Output the (X, Y) coordinate of the center of the cell containing the given text.  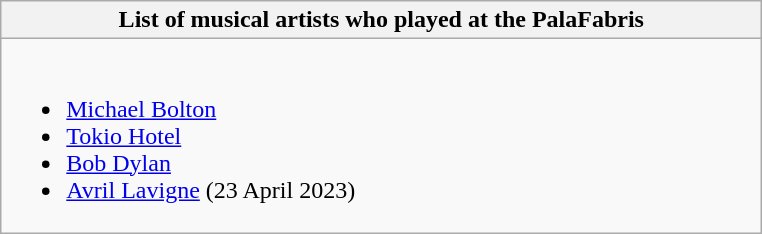
List of musical artists who played at the PalaFabris (382, 20)
Michael BoltonTokio HotelBob DylanAvril Lavigne (23 April 2023) (382, 136)
